Find where the given text appears and provide that cell's center as [x, y] coordinate. 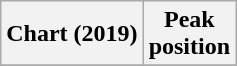
Peakposition [189, 34]
Chart (2019) [72, 34]
